Pinpoint the cell where the given text exists, returning its [X, Y] midpoint coordinate. 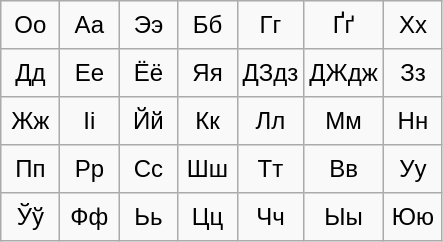
Гг [270, 25]
Ёё [148, 73]
Ыы [344, 217]
ДЗдз [270, 73]
Оо [30, 25]
Чч [270, 217]
Фф [90, 217]
Кк [208, 121]
Уу [412, 169]
Ее [90, 73]
Зз [412, 73]
Жж [30, 121]
Цц [208, 217]
Тт [270, 169]
Вв [344, 169]
Бб [208, 25]
Дд [30, 73]
Іі [90, 121]
Рр [90, 169]
Лл [270, 121]
Ўў [30, 217]
ДЖдж [344, 73]
Хх [412, 25]
Аа [90, 25]
Ээ [148, 25]
Мм [344, 121]
Нн [412, 121]
Пп [30, 169]
Йй [148, 121]
Ьь [148, 217]
Сс [148, 169]
Яя [208, 73]
Юю [412, 217]
Шш [208, 169]
Ґґ [344, 25]
